Pinpoint the cell where the given text exists, returning its [X, Y] midpoint coordinate. 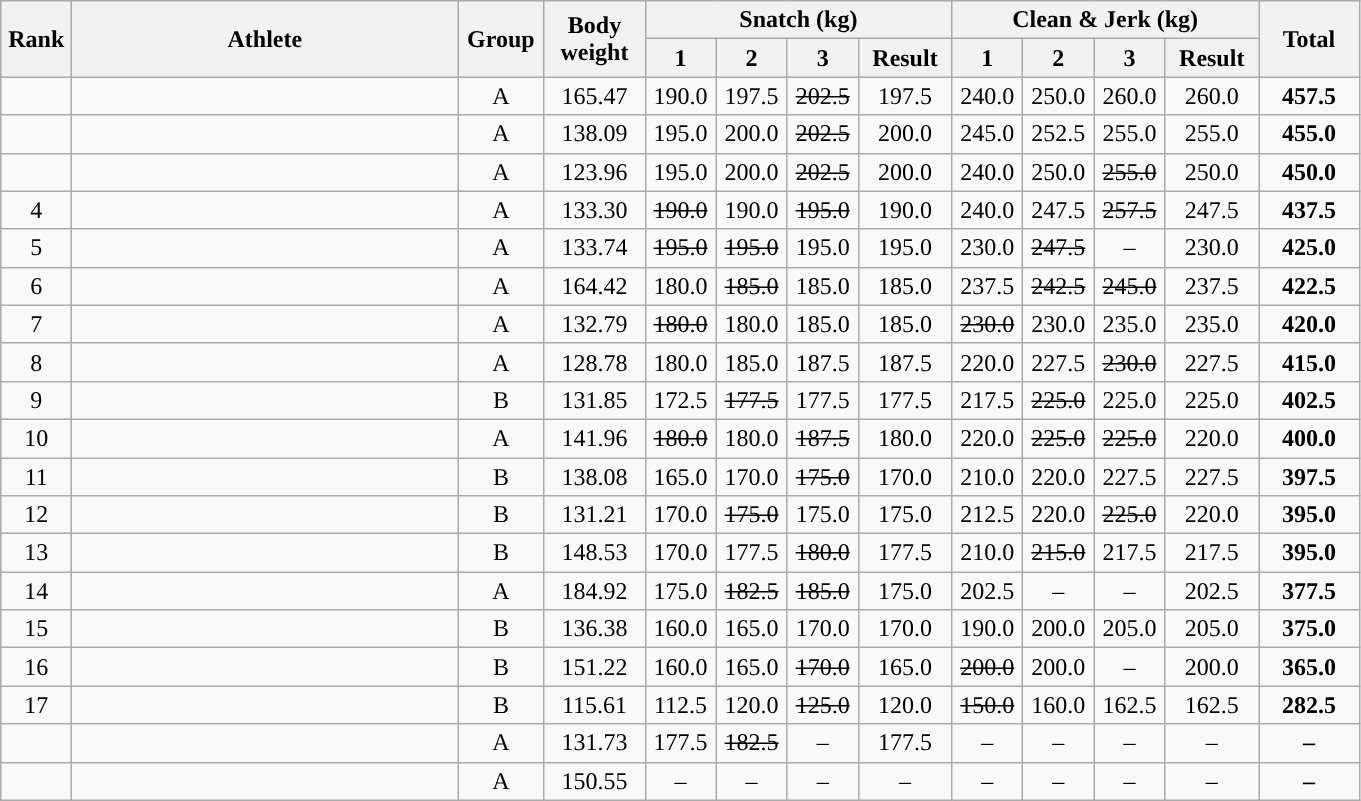
Athlete [265, 39]
12 [36, 515]
402.5 [1308, 400]
365.0 [1308, 667]
420.0 [1308, 324]
132.79 [594, 324]
Snatch (kg) [798, 20]
425.0 [1308, 248]
Body weight [594, 39]
4 [36, 210]
16 [36, 667]
397.5 [1308, 477]
257.5 [1130, 210]
13 [36, 553]
150.0 [988, 705]
128.78 [594, 362]
10 [36, 438]
242.5 [1058, 286]
400.0 [1308, 438]
5 [36, 248]
7 [36, 324]
282.5 [1308, 705]
112.5 [680, 705]
415.0 [1308, 362]
422.5 [1308, 286]
138.09 [594, 134]
212.5 [988, 515]
141.96 [594, 438]
450.0 [1308, 172]
131.85 [594, 400]
131.21 [594, 515]
Group [501, 39]
9 [36, 400]
184.92 [594, 591]
115.61 [594, 705]
125.0 [822, 705]
148.53 [594, 553]
172.5 [680, 400]
375.0 [1308, 629]
17 [36, 705]
164.42 [594, 286]
8 [36, 362]
215.0 [1058, 553]
Total [1308, 39]
455.0 [1308, 134]
Clean & Jerk (kg) [1106, 20]
138.08 [594, 477]
11 [36, 477]
136.38 [594, 629]
123.96 [594, 172]
150.55 [594, 781]
133.30 [594, 210]
437.5 [1308, 210]
14 [36, 591]
Rank [36, 39]
377.5 [1308, 591]
457.5 [1308, 96]
252.5 [1058, 134]
165.47 [594, 96]
133.74 [594, 248]
131.73 [594, 743]
6 [36, 286]
15 [36, 629]
151.22 [594, 667]
